Return the (X, Y) coordinate for the center point of the cell that contains the specified text.  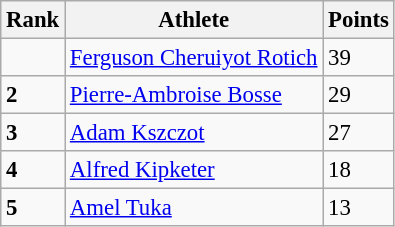
5 (33, 208)
4 (33, 170)
Amel Tuka (194, 208)
Athlete (194, 20)
Points (358, 20)
2 (33, 95)
Rank (33, 20)
Ferguson Cheruiyot Rotich (194, 58)
3 (33, 133)
Alfred Kipketer (194, 170)
27 (358, 133)
29 (358, 95)
13 (358, 208)
Adam Kszczot (194, 133)
Pierre-Ambroise Bosse (194, 95)
39 (358, 58)
18 (358, 170)
